Identify which cell holds the provided text, then report its (X, Y) central coordinate. 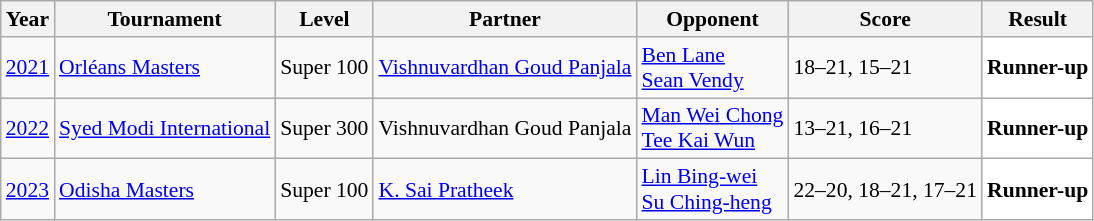
Man Wei Chong Tee Kai Wun (712, 128)
Syed Modi International (164, 128)
Super 300 (324, 128)
Lin Bing-wei Su Ching-heng (712, 190)
Ben Lane Sean Vendy (712, 68)
Orléans Masters (164, 68)
K. Sai Pratheek (504, 190)
18–21, 15–21 (885, 68)
Partner (504, 19)
2022 (28, 128)
Tournament (164, 19)
Year (28, 19)
Result (1038, 19)
Opponent (712, 19)
Score (885, 19)
Level (324, 19)
Odisha Masters (164, 190)
13–21, 16–21 (885, 128)
2021 (28, 68)
22–20, 18–21, 17–21 (885, 190)
2023 (28, 190)
